From the cell containing the given text, extract its center point as (x, y) coordinate. 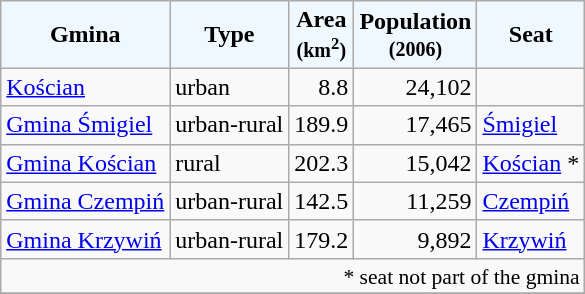
urban (230, 87)
Krzywiń (531, 239)
17,465 (416, 125)
* seat not part of the gmina (293, 276)
Kościan (86, 87)
Kościan * (531, 163)
Gmina (86, 34)
Type (230, 34)
Seat (531, 34)
8.8 (322, 87)
142.5 (322, 201)
11,259 (416, 201)
Czempiń (531, 201)
Population(2006) (416, 34)
15,042 (416, 163)
Śmigiel (531, 125)
Gmina Śmigiel (86, 125)
Gmina Krzywiń (86, 239)
179.2 (322, 239)
Gmina Czempiń (86, 201)
Area(km2) (322, 34)
Gmina Kościan (86, 163)
rural (230, 163)
9,892 (416, 239)
202.3 (322, 163)
24,102 (416, 87)
189.9 (322, 125)
